Pinpoint the cell where the given text exists, returning its [X, Y] midpoint coordinate. 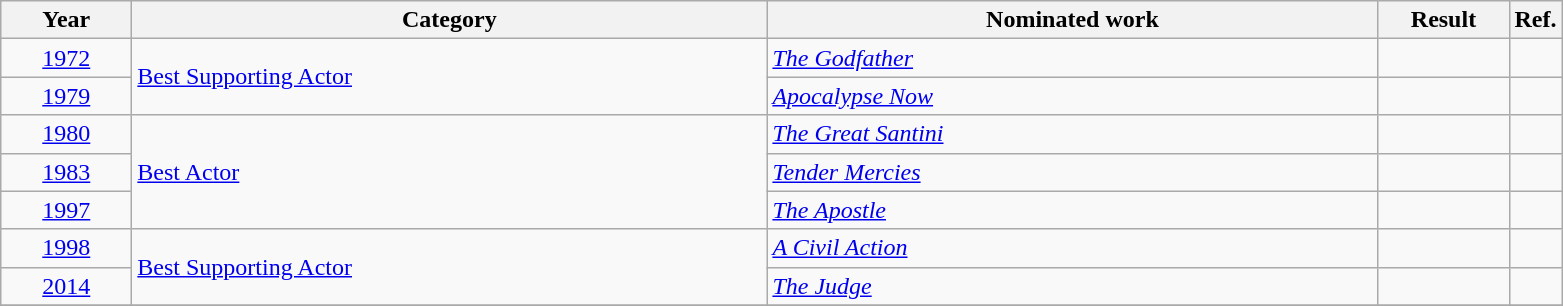
Category [450, 20]
1998 [66, 248]
The Judge [1072, 286]
Year [66, 20]
1983 [66, 172]
Apocalypse Now [1072, 96]
Result [1444, 20]
Nominated work [1072, 20]
The Godfather [1072, 58]
Best Actor [450, 172]
A Civil Action [1072, 248]
1980 [66, 134]
Tender Mercies [1072, 172]
1979 [66, 96]
The Great Santini [1072, 134]
The Apostle [1072, 210]
Ref. [1536, 20]
2014 [66, 286]
1997 [66, 210]
1972 [66, 58]
